Locate the cell with the specified text and output its [X, Y] center coordinate. 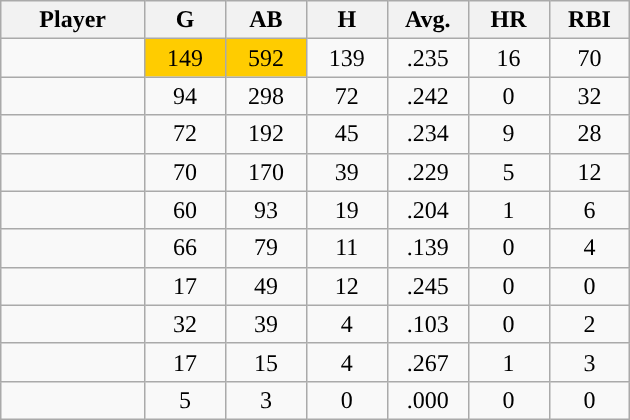
66 [186, 248]
G [186, 20]
6 [590, 210]
AB [266, 20]
.242 [428, 96]
.204 [428, 210]
HR [508, 20]
28 [590, 134]
16 [508, 58]
592 [266, 58]
.267 [428, 362]
.245 [428, 286]
93 [266, 210]
49 [266, 286]
9 [508, 134]
19 [346, 210]
60 [186, 210]
192 [266, 134]
79 [266, 248]
.000 [428, 400]
139 [346, 58]
.229 [428, 172]
2 [590, 324]
Avg. [428, 20]
45 [346, 134]
RBI [590, 20]
.139 [428, 248]
11 [346, 248]
149 [186, 58]
.103 [428, 324]
298 [266, 96]
.235 [428, 58]
94 [186, 96]
H [346, 20]
170 [266, 172]
15 [266, 362]
Player [73, 20]
.234 [428, 134]
